Find where the given text appears and provide that cell's center as [x, y] coordinate. 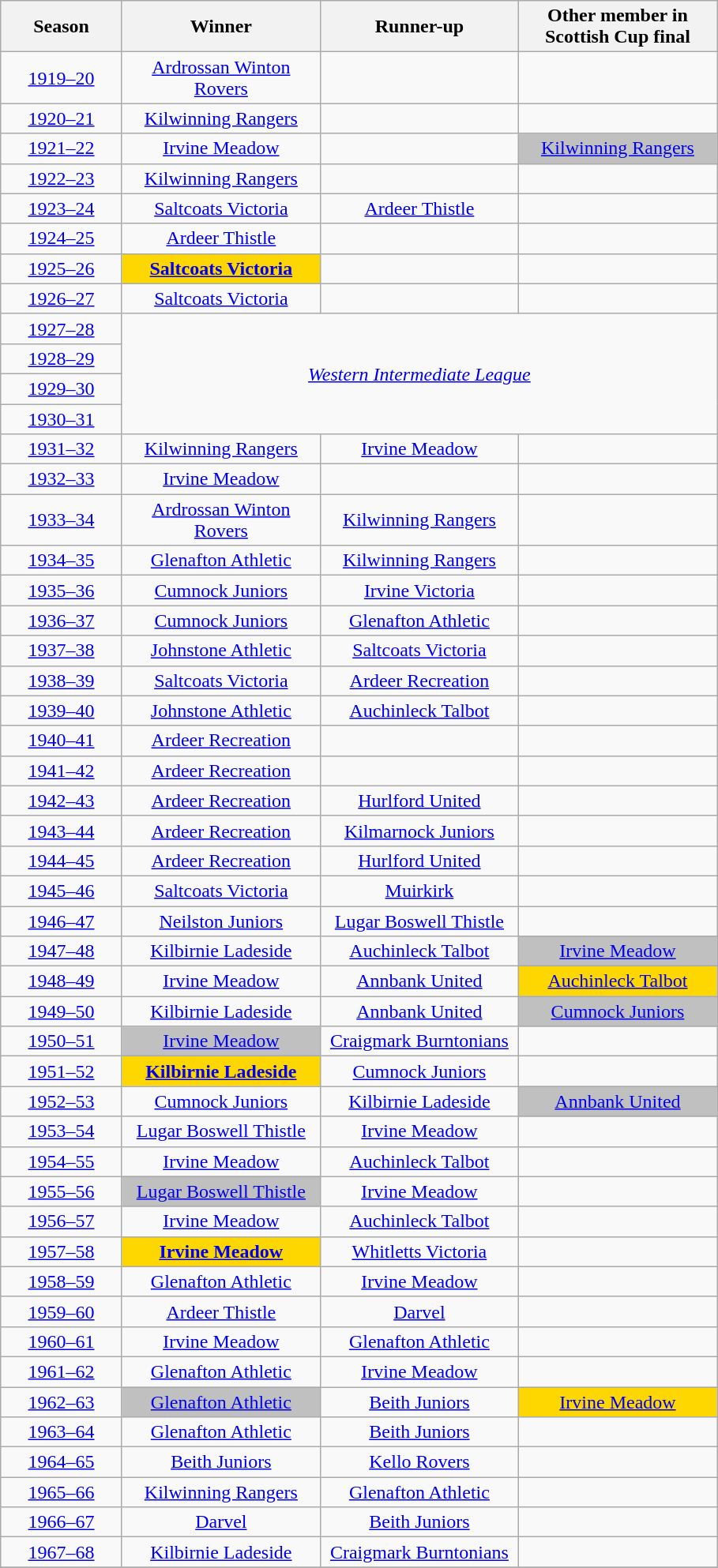
1930–31 [62, 419]
1926–27 [62, 298]
1936–37 [62, 621]
1928–29 [62, 358]
1949–50 [62, 1011]
Season [62, 27]
Whitletts Victoria [419, 1251]
1954–55 [62, 1161]
1924–25 [62, 238]
1934–35 [62, 561]
1955–56 [62, 1191]
1942–43 [62, 801]
1965–66 [62, 1492]
1966–67 [62, 1522]
1964–65 [62, 1462]
1952–53 [62, 1101]
1951–52 [62, 1071]
1967–68 [62, 1552]
Irvine Victoria [419, 591]
Winner [221, 27]
Western Intermediate League [419, 373]
1939–40 [62, 711]
1925–26 [62, 268]
1923–24 [62, 208]
1935–36 [62, 591]
1941–42 [62, 771]
1948–49 [62, 981]
1945–46 [62, 891]
1922–23 [62, 178]
1933–34 [62, 520]
1960–61 [62, 1341]
Neilston Juniors [221, 921]
1920–21 [62, 118]
1953–54 [62, 1131]
1950–51 [62, 1041]
1962–63 [62, 1401]
1959–60 [62, 1311]
1946–47 [62, 921]
Kilmarnock Juniors [419, 831]
1963–64 [62, 1432]
1944–45 [62, 861]
1921–22 [62, 148]
1961–62 [62, 1371]
1958–59 [62, 1281]
Runner-up [419, 27]
Kello Rovers [419, 1462]
1931–32 [62, 449]
1938–39 [62, 681]
Other member in Scottish Cup final [618, 27]
1927–28 [62, 328]
Muirkirk [419, 891]
1956–57 [62, 1221]
1919–20 [62, 77]
1932–33 [62, 479]
1937–38 [62, 651]
1929–30 [62, 388]
1957–58 [62, 1251]
1943–44 [62, 831]
1947–48 [62, 951]
1940–41 [62, 741]
